Return the (x, y) coordinate for the center point of the cell that contains the specified text.  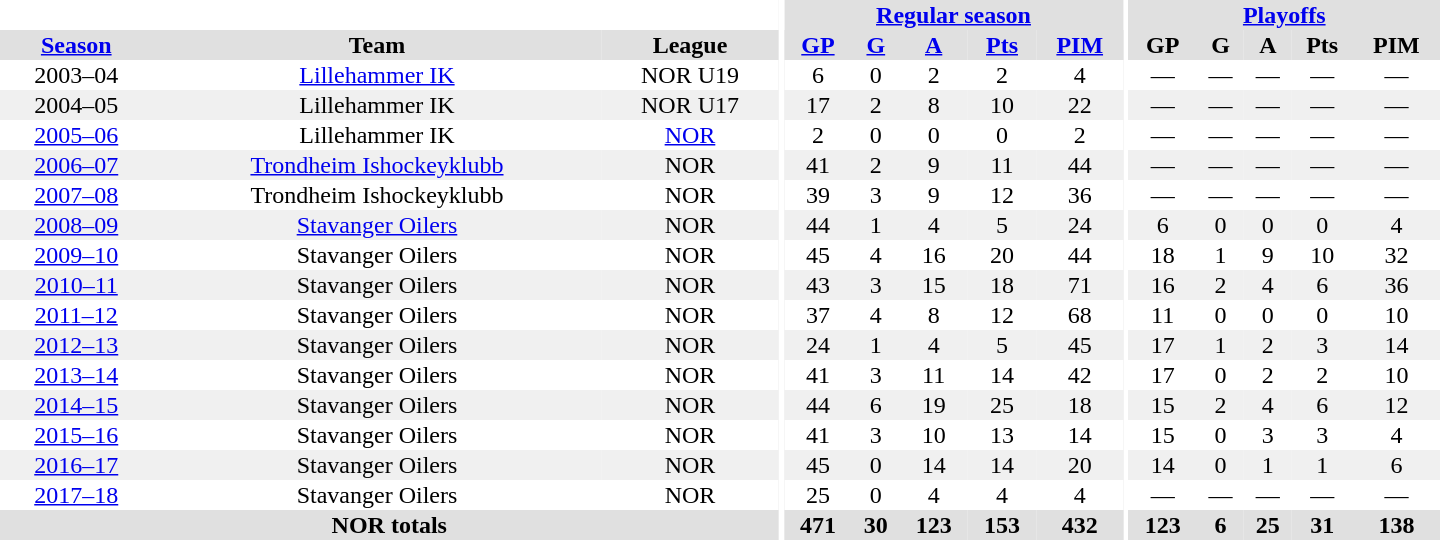
NOR totals (390, 525)
2004–05 (76, 105)
37 (818, 315)
68 (1080, 315)
2015–16 (76, 435)
2017–18 (76, 495)
2005–06 (76, 135)
432 (1080, 525)
Regular season (954, 15)
43 (818, 285)
2013–14 (76, 375)
13 (1002, 435)
2011–12 (76, 315)
2009–10 (76, 255)
39 (818, 195)
31 (1322, 525)
32 (1396, 255)
2006–07 (76, 165)
153 (1002, 525)
Season (76, 45)
471 (818, 525)
30 (876, 525)
NOR U19 (690, 75)
2012–13 (76, 345)
42 (1080, 375)
2010–11 (76, 285)
NOR U17 (690, 105)
19 (933, 405)
2014–15 (76, 405)
2008–09 (76, 225)
2003–04 (76, 75)
2007–08 (76, 195)
22 (1080, 105)
League (690, 45)
138 (1396, 525)
Team (378, 45)
Playoffs (1284, 15)
71 (1080, 285)
2016–17 (76, 465)
